Pinpoint the cell where the given text exists, returning its (x, y) midpoint coordinate. 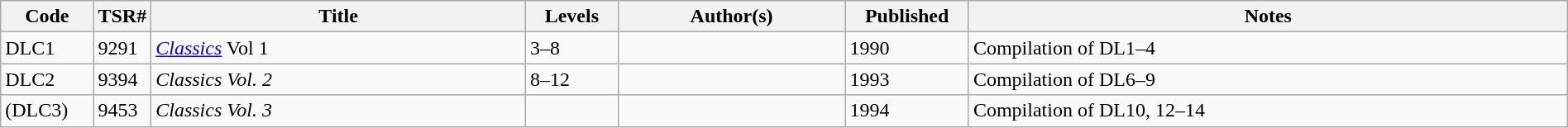
1990 (906, 48)
DLC1 (47, 48)
Code (47, 17)
3–8 (572, 48)
1994 (906, 111)
9291 (122, 48)
Classics Vol. 2 (339, 79)
Classics Vol 1 (339, 48)
9394 (122, 79)
Compilation of DL10, 12–14 (1268, 111)
TSR# (122, 17)
(DLC3) (47, 111)
Title (339, 17)
Compilation of DL6–9 (1268, 79)
Classics Vol. 3 (339, 111)
Author(s) (731, 17)
Compilation of DL1–4 (1268, 48)
Notes (1268, 17)
DLC2 (47, 79)
Published (906, 17)
1993 (906, 79)
8–12 (572, 79)
9453 (122, 111)
Levels (572, 17)
